Determine the [X, Y] coordinate at the center of the cell enclosing the given text.  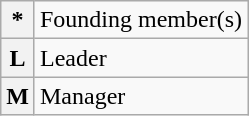
Founding member(s) [140, 20]
L [18, 58]
Leader [140, 58]
M [18, 96]
Manager [140, 96]
* [18, 20]
